Scan for the cell matching the given text and deliver its [X, Y] coordinate at center. 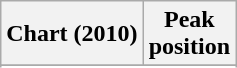
Chart (2010) [72, 34]
Peakposition [189, 34]
